For the text-containing cell, return its midpoint in (X, Y) coordinate format. 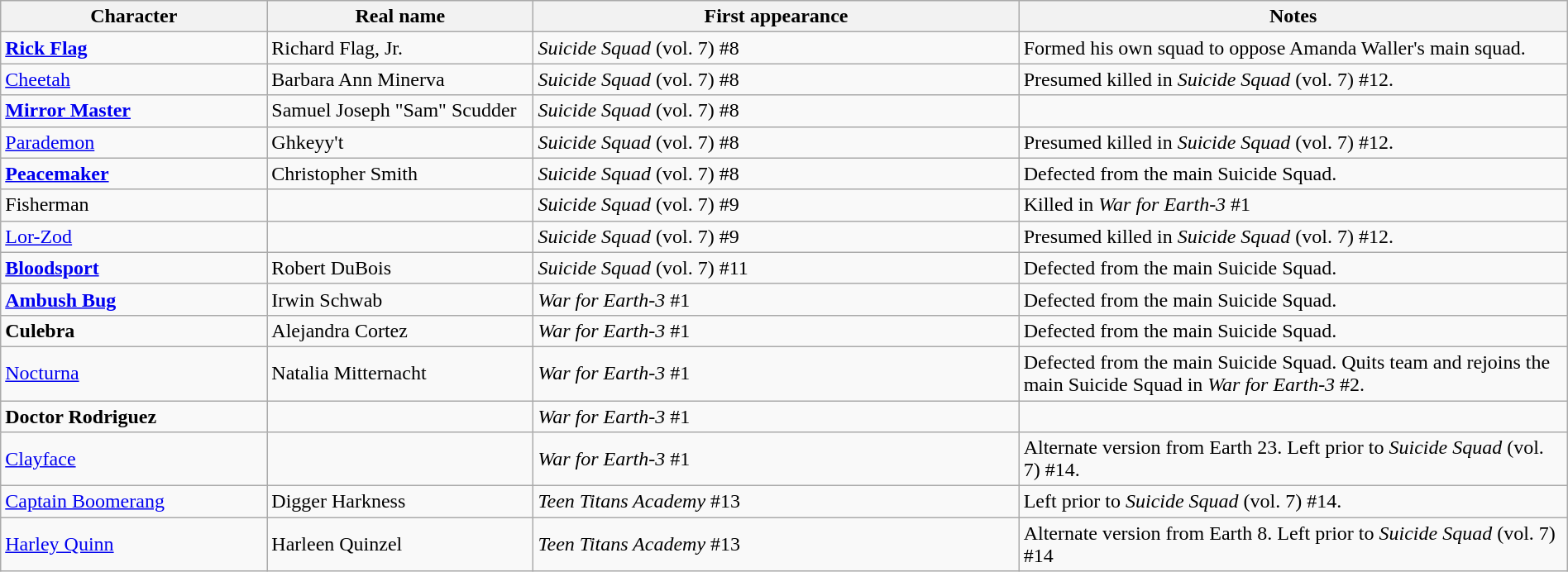
Doctor Rodriguez (134, 416)
Clayface (134, 460)
Character (134, 17)
Harleen Quinzel (400, 544)
Bloodsport (134, 268)
Natalia Mitternacht (400, 374)
Suicide Squad (vol. 7) #11 (776, 268)
Lor-Zod (134, 236)
Parademon (134, 142)
Christopher Smith (400, 174)
Peacemaker (134, 174)
First appearance (776, 17)
Ambush Bug (134, 299)
Captain Boomerang (134, 502)
Irwin Schwab (400, 299)
Ghkeyy't (400, 142)
Nocturna (134, 374)
Alternate version from Earth 23. Left prior to Suicide Squad (vol. 7) #14. (1293, 460)
Defected from the main Suicide Squad. Quits team and rejoins the main Suicide Squad in War for Earth-3 #2. (1293, 374)
Culebra (134, 331)
Richard Flag, Jr. (400, 48)
Samuel Joseph "Sam" Scudder (400, 111)
Rick Flag (134, 48)
Notes (1293, 17)
Mirror Master (134, 111)
Killed in War for Earth-3 #1 (1293, 205)
Harley Quinn (134, 544)
Alejandra Cortez (400, 331)
Alternate version from Earth 8. Left prior to Suicide Squad (vol. 7) #14 (1293, 544)
Formed his own squad to oppose Amanda Waller's main squad. (1293, 48)
Left prior to Suicide Squad (vol. 7) #14. (1293, 502)
Cheetah (134, 79)
Barbara Ann Minerva (400, 79)
Fisherman (134, 205)
Real name (400, 17)
Digger Harkness (400, 502)
Robert DuBois (400, 268)
